From the cell containing the given text, extract its center point as [x, y] coordinate. 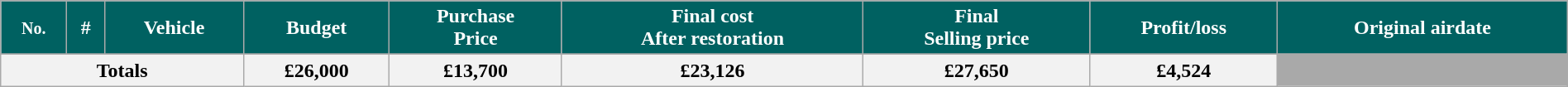
Final costAfter restoration [713, 28]
PurchasePrice [476, 28]
Totals [122, 70]
Original airdate [1422, 28]
£27,650 [977, 70]
£26,000 [317, 70]
£23,126 [713, 70]
£13,700 [476, 70]
£4,524 [1184, 70]
FinalSelling price [977, 28]
# [86, 28]
Budget [317, 28]
No. [34, 28]
Profit/loss [1184, 28]
Vehicle [174, 28]
